Find where the given text appears and provide that cell's center as (x, y) coordinate. 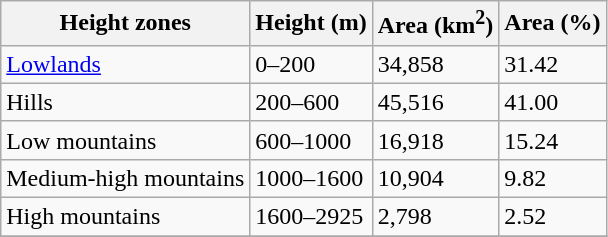
9.82 (552, 178)
200–600 (311, 102)
Medium-high mountains (126, 178)
600–1000 (311, 140)
2.52 (552, 217)
31.42 (552, 64)
2,798 (436, 217)
10,904 (436, 178)
15.24 (552, 140)
1000–1600 (311, 178)
Height zones (126, 24)
Lowlands (126, 64)
Area (%) (552, 24)
Area (km2) (436, 24)
Hills (126, 102)
34,858 (436, 64)
High mountains (126, 217)
45,516 (436, 102)
16,918 (436, 140)
Low mountains (126, 140)
41.00 (552, 102)
Height (m) (311, 24)
0–200 (311, 64)
1600–2925 (311, 217)
